Scan for the cell matching the given text and deliver its [X, Y] coordinate at center. 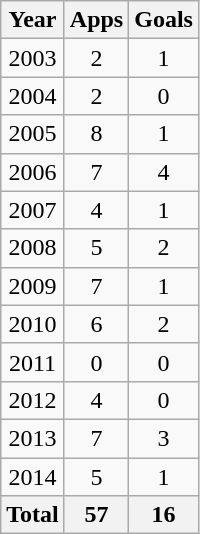
2005 [33, 134]
2012 [33, 400]
16 [164, 515]
57 [96, 515]
2004 [33, 96]
2006 [33, 172]
2013 [33, 438]
2007 [33, 210]
8 [96, 134]
2011 [33, 362]
6 [96, 324]
Year [33, 20]
Total [33, 515]
2008 [33, 248]
Apps [96, 20]
2009 [33, 286]
2014 [33, 477]
2010 [33, 324]
2003 [33, 58]
Goals [164, 20]
3 [164, 438]
